Determine the (X, Y) coordinate at the center of the cell enclosing the given text.  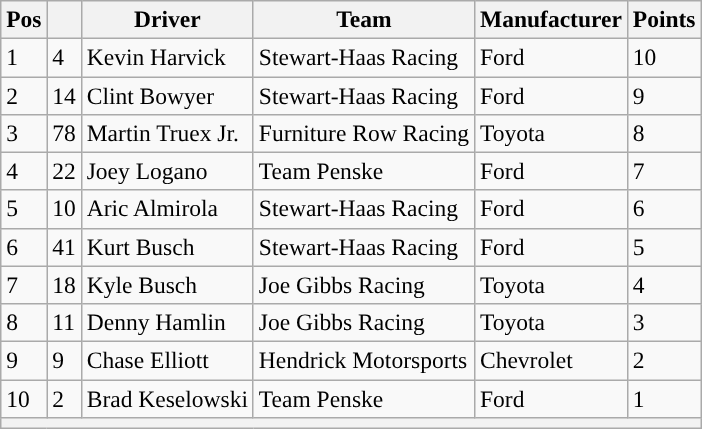
Manufacturer (552, 19)
Denny Hamlin (167, 322)
14 (64, 95)
78 (64, 133)
41 (64, 247)
Hendrick Motorsports (364, 360)
Joey Logano (167, 171)
Driver (167, 19)
11 (64, 322)
Chase Elliott (167, 360)
Pos (24, 19)
Kyle Busch (167, 285)
Points (664, 19)
Kevin Harvick (167, 57)
18 (64, 285)
22 (64, 171)
Martin Truex Jr. (167, 133)
Brad Keselowski (167, 398)
Aric Almirola (167, 209)
Chevrolet (552, 360)
Team (364, 19)
Furniture Row Racing (364, 133)
Clint Bowyer (167, 95)
Kurt Busch (167, 247)
